From the cell containing the given text, extract its center point as (X, Y) coordinate. 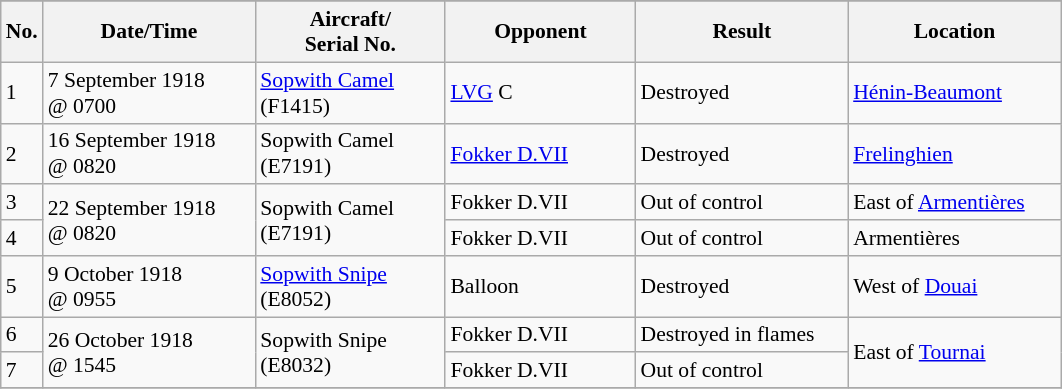
Location (954, 32)
Frelinghien (954, 154)
Sopwith Snipe(E8052) (350, 286)
26 October 1918@ 1545 (150, 352)
4 (22, 238)
Aircraft/Serial No. (350, 32)
1 (22, 92)
Date/Time (150, 32)
2 (22, 154)
Sopwith Snipe(E8032) (350, 352)
3 (22, 203)
22 September 1918@ 0820 (150, 220)
Armentières (954, 238)
Result (742, 32)
6 (22, 335)
Sopwith Camel(F1415) (350, 92)
LVG C (540, 92)
Hénin-Beaumont (954, 92)
5 (22, 286)
Balloon (540, 286)
No. (22, 32)
East of Armentières (954, 203)
7 (22, 371)
West of Douai (954, 286)
Opponent (540, 32)
16 September 1918@ 0820 (150, 154)
7 September 1918@ 0700 (150, 92)
East of Tournai (954, 352)
9 October 1918@ 0955 (150, 286)
Destroyed in flames (742, 335)
